Capture the cell that displays the provided text and extract its (x, y) central coordinate. 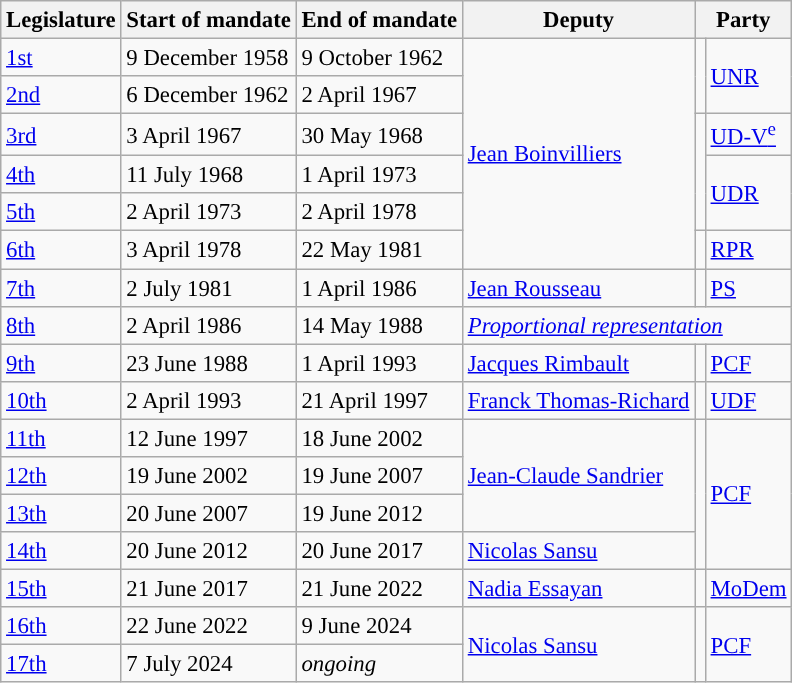
9th (61, 363)
12 June 1997 (208, 438)
Jean Rousseau (578, 288)
7th (61, 288)
8th (61, 325)
Jean Boinvilliers (578, 154)
10th (61, 400)
7 July 2024 (208, 664)
19 June 2002 (208, 476)
UDF (748, 400)
Proportional representation (626, 325)
PS (748, 288)
UNR (748, 76)
MoDem (748, 588)
Party (744, 20)
Legislature (61, 20)
14th (61, 551)
16th (61, 626)
11th (61, 438)
6th (61, 250)
14 May 1988 (379, 325)
9 October 1962 (379, 58)
21 June 2022 (379, 588)
2 April 1986 (208, 325)
30 May 1968 (379, 135)
22 May 1981 (379, 250)
18 June 2002 (379, 438)
11 July 1968 (208, 175)
2 April 1967 (379, 95)
Jean-Claude Sandrier (578, 476)
23 June 1988 (208, 363)
1 April 1993 (379, 363)
Nadia Essayan (578, 588)
1 April 1973 (379, 175)
9 December 1958 (208, 58)
21 June 2017 (208, 588)
13th (61, 513)
2 April 1973 (208, 213)
UD-Ve (748, 135)
9 June 2024 (379, 626)
3rd (61, 135)
ongoing (379, 664)
5th (61, 213)
1 April 1986 (379, 288)
4th (61, 175)
Franck Thomas-Richard (578, 400)
19 June 2012 (379, 513)
1st (61, 58)
19 June 2007 (379, 476)
22 June 2022 (208, 626)
Deputy (578, 20)
3 April 1978 (208, 250)
RPR (748, 250)
20 June 2012 (208, 551)
21 April 1997 (379, 400)
17th (61, 664)
2 April 1978 (379, 213)
3 April 1967 (208, 135)
20 June 2007 (208, 513)
Jacques Rimbault (578, 363)
20 June 2017 (379, 551)
12th (61, 476)
15th (61, 588)
End of mandate (379, 20)
Start of mandate (208, 20)
2nd (61, 95)
2 April 1993 (208, 400)
6 December 1962 (208, 95)
UDR (748, 194)
2 July 1981 (208, 288)
